Detect which cell encompasses the target text, then output its [x, y] center coordinate. 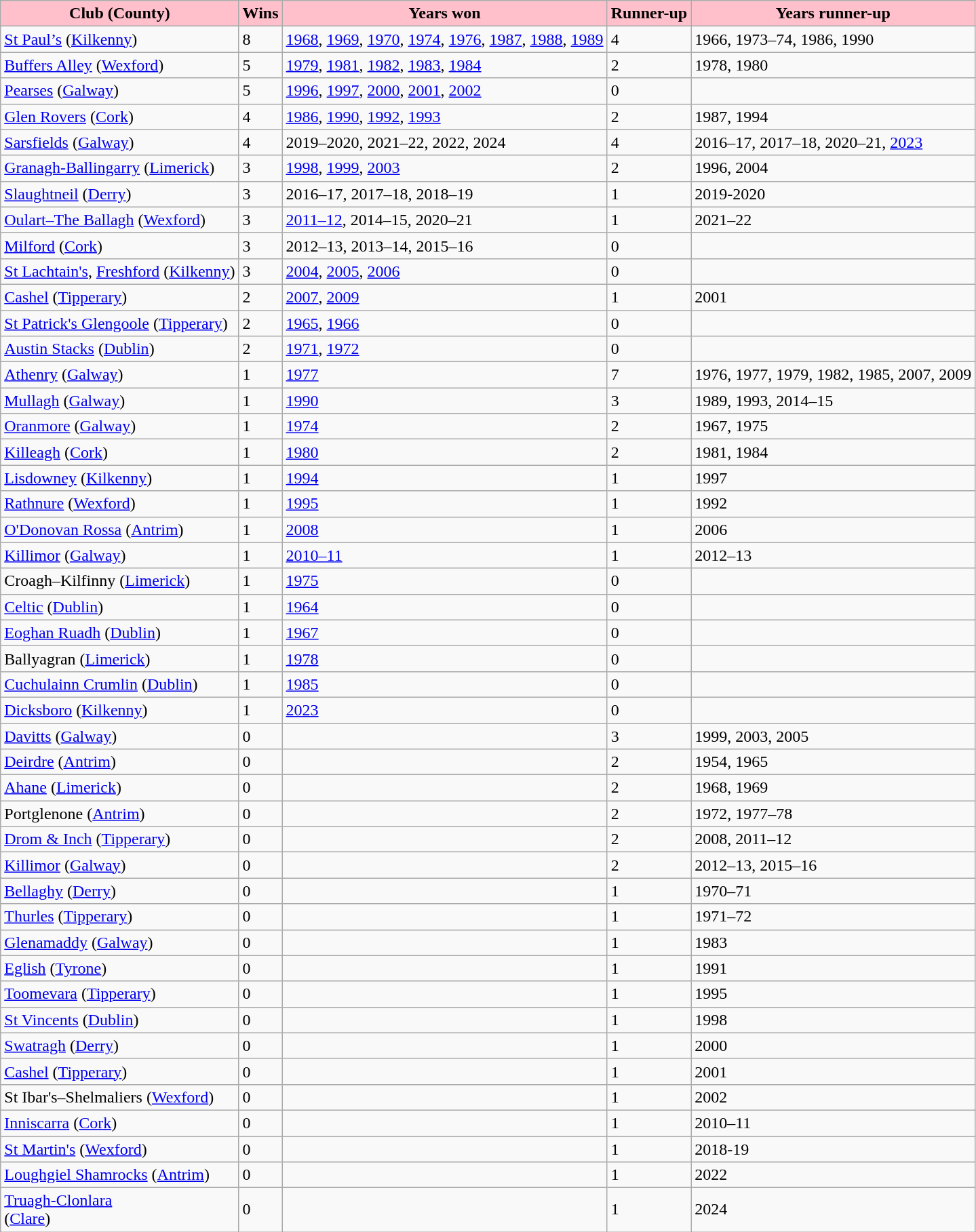
1980 [445, 452]
Granagh-Ballingarry (Limerick) [119, 168]
1998 [833, 1020]
St Patrick's Glengoole (Tipperary) [119, 323]
1972, 1977–78 [833, 814]
Austin Stacks (Dublin) [119, 349]
1976, 1977, 1979, 1982, 1985, 2007, 2009 [833, 375]
Buffers Alley (Wexford) [119, 65]
Swatragh (Derry) [119, 1046]
Rathnure (Wexford) [119, 504]
Cuchulainn Crumlin (Dublin) [119, 684]
1954, 1965 [833, 762]
2023 [445, 710]
1971, 1972 [445, 349]
Killeagh (Cork) [119, 452]
2012–13, 2015–16 [833, 865]
1999, 2003, 2005 [833, 736]
Thurles (Tipperary) [119, 917]
Eoghan Ruadh (Dublin) [119, 633]
1992 [833, 504]
Toomevara (Tipperary) [119, 994]
2012–13 [833, 555]
1997 [833, 478]
2024 [833, 1210]
1967 [445, 633]
2019–2020, 2021–22, 2022, 2024 [445, 142]
1983 [833, 942]
8 [260, 39]
Drom & Inch (Tipperary) [119, 839]
Milford (Cork) [119, 245]
Ahane (Limerick) [119, 788]
2016–17, 2017–18, 2020–21, 2023 [833, 142]
1996, 2004 [833, 168]
2019-2020 [833, 194]
Oranmore (Galway) [119, 426]
1996, 1997, 2000, 2001, 2002 [445, 91]
St Lachtain's, Freshford (Kilkenny) [119, 271]
2002 [833, 1097]
7 [649, 375]
1978, 1980 [833, 65]
2007, 2009 [445, 297]
St Martin's (Wexford) [119, 1149]
Davitts (Galway) [119, 736]
Inniscarra (Cork) [119, 1123]
Athenry (Galway) [119, 375]
1994 [445, 478]
1986, 1990, 1992, 1993 [445, 117]
1978 [445, 658]
2021–22 [833, 220]
1979, 1981, 1982, 1983, 1984 [445, 65]
Wins [260, 14]
2008, 2011–12 [833, 839]
Lisdowney (Kilkenny) [119, 478]
Truagh-Clonlara(Clare) [119, 1210]
Runner-up [649, 14]
2008 [445, 530]
1968, 1969 [833, 788]
Ballyagran (Limerick) [119, 658]
1998, 1999, 2003 [445, 168]
2018-19 [833, 1149]
Oulart–The Ballagh (Wexford) [119, 220]
1974 [445, 426]
Glenamaddy (Galway) [119, 942]
1968, 1969, 1970, 1974, 1976, 1987, 1988, 1989 [445, 39]
1991 [833, 968]
Sarsfields (Galway) [119, 142]
1990 [445, 401]
2011–12, 2014–15, 2020–21 [445, 220]
1967, 1975 [833, 426]
2000 [833, 1046]
Portglenone (Antrim) [119, 814]
1964 [445, 607]
2006 [833, 530]
Glen Rovers (Cork) [119, 117]
2004, 2005, 2006 [445, 271]
Celtic (Dublin) [119, 607]
Years won [445, 14]
Dicksboro (Kilkenny) [119, 710]
1970–71 [833, 891]
1975 [445, 581]
Deirdre (Antrim) [119, 762]
Mullagh (Galway) [119, 401]
Bellaghy (Derry) [119, 891]
O'Donovan Rossa (Antrim) [119, 530]
1985 [445, 684]
2022 [833, 1175]
Loughgiel Shamrocks (Antrim) [119, 1175]
St Ibar's–Shelmaliers (Wexford) [119, 1097]
Club (County) [119, 14]
1965, 1966 [445, 323]
2016–17, 2017–18, 2018–19 [445, 194]
Slaughtneil (Derry) [119, 194]
1989, 1993, 2014–15 [833, 401]
Years runner-up [833, 14]
2012–13, 2013–14, 2015–16 [445, 245]
Croagh–Kilfinny (Limerick) [119, 581]
Eglish (Tyrone) [119, 968]
1966, 1973–74, 1986, 1990 [833, 39]
1977 [445, 375]
1971–72 [833, 917]
Pearses (Galway) [119, 91]
1987, 1994 [833, 117]
1981, 1984 [833, 452]
St Paul’s (Kilkenny) [119, 39]
St Vincents (Dublin) [119, 1020]
